Provide the [x, y] coordinate of the cell's center where the given text is located.  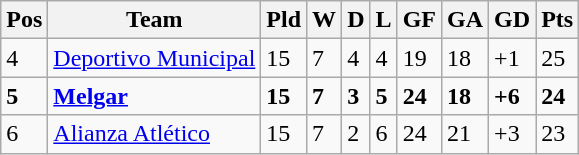
Deportivo Municipal [154, 58]
23 [558, 134]
GA [466, 20]
Pld [284, 20]
GF [419, 20]
21 [466, 134]
25 [558, 58]
D [356, 20]
Pts [558, 20]
+3 [512, 134]
Pos [24, 20]
19 [419, 58]
+1 [512, 58]
Team [154, 20]
GD [512, 20]
Alianza Atlético [154, 134]
+6 [512, 96]
3 [356, 96]
Melgar [154, 96]
W [324, 20]
L [384, 20]
2 [356, 134]
